Find where the given text appears and provide that cell's center as (X, Y) coordinate. 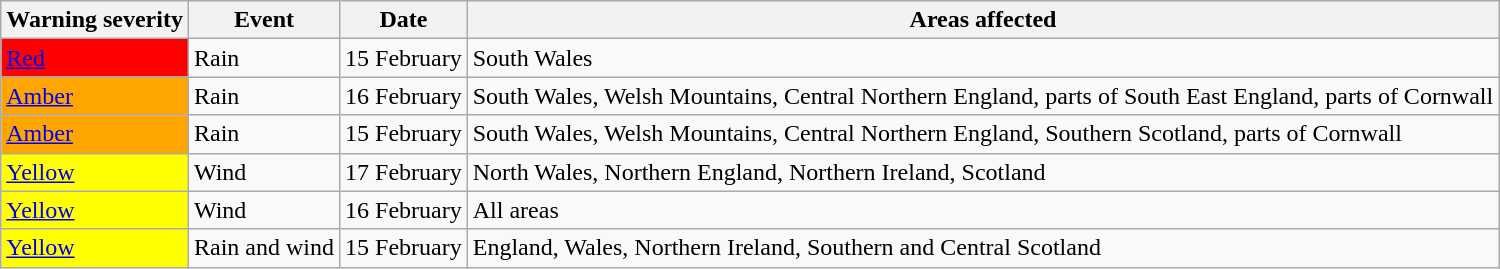
Red (95, 58)
North Wales, Northern England, Northern Ireland, Scotland (983, 172)
South Wales, Welsh Mountains, Central Northern England, Southern Scotland, parts of Cornwall (983, 134)
England, Wales, Northern Ireland, Southern and Central Scotland (983, 248)
South Wales (983, 58)
Areas affected (983, 20)
Event (264, 20)
South Wales, Welsh Mountains, Central Northern England, parts of South East England, parts of Cornwall (983, 96)
Rain and wind (264, 248)
17 February (404, 172)
Warning severity (95, 20)
All areas (983, 210)
Date (404, 20)
